Pinpoint the cell where the given text exists, returning its (x, y) midpoint coordinate. 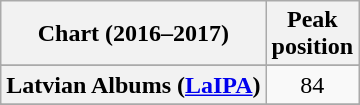
Chart (2016–2017) (134, 34)
84 (312, 85)
Latvian Albums (LaIPA) (134, 85)
Peak position (312, 34)
